Locate the cell with the specified text and output its (X, Y) center coordinate. 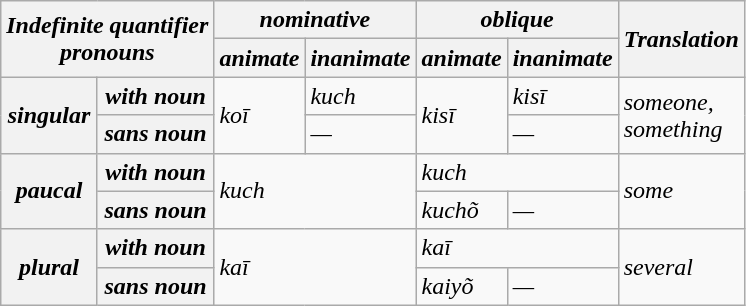
kaiyõ (462, 286)
plural (50, 267)
nominative (315, 20)
oblique (517, 20)
someone,something (681, 115)
Indefinite quantifierpronouns (108, 39)
kuchõ (462, 210)
singular (50, 115)
some (681, 191)
several (681, 267)
Translation (681, 39)
koī (260, 115)
paucal (50, 191)
